Identify which cell holds the provided text, then report its (x, y) central coordinate. 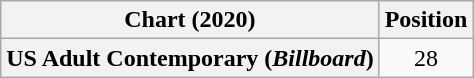
Chart (2020) (190, 20)
Position (426, 20)
28 (426, 58)
US Adult Contemporary (Billboard) (190, 58)
